Return [x, y] of the center of cell containing provided text 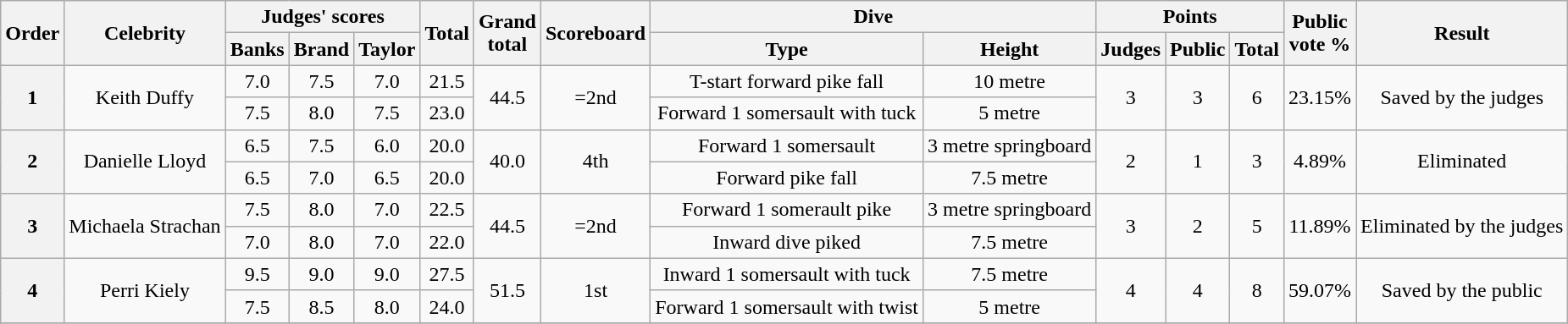
Forward 1 somersault with tuck [787, 113]
Judges' scores [323, 17]
Result [1462, 33]
Inward dive piked [787, 242]
11.89% [1320, 226]
Keith Duffy [145, 97]
Saved by the public [1462, 290]
Forward 1 somerault pike [787, 210]
Banks [258, 49]
Dive [873, 17]
Grandtotal [507, 33]
Michaela Strachan [145, 226]
Forward 1 somersault with twist [787, 306]
9.5 [258, 274]
Danielle Lloyd [145, 162]
5 [1257, 226]
Inward 1 somersault with tuck [787, 274]
Saved by the judges [1462, 97]
Height [1009, 49]
22.0 [447, 242]
23.0 [447, 113]
21.5 [447, 81]
Public [1198, 49]
51.5 [507, 290]
Order [32, 33]
Type [787, 49]
Publicvote % [1320, 33]
1st [595, 290]
22.5 [447, 210]
Perri Kiely [145, 290]
4th [595, 162]
8 [1257, 290]
4.89% [1320, 162]
Points [1190, 17]
Celebrity [145, 33]
59.07% [1320, 290]
Forward pike fall [787, 178]
40.0 [507, 162]
Judges [1131, 49]
6.0 [387, 146]
Eliminated by the judges [1462, 226]
Taylor [387, 49]
Brand [321, 49]
23.15% [1320, 97]
27.5 [447, 274]
8.5 [321, 306]
Forward 1 somersault [787, 146]
Eliminated [1462, 162]
10 metre [1009, 81]
24.0 [447, 306]
T-start forward pike fall [787, 81]
Scoreboard [595, 33]
6 [1257, 97]
